For the text-containing cell, return its midpoint in [X, Y] coordinate format. 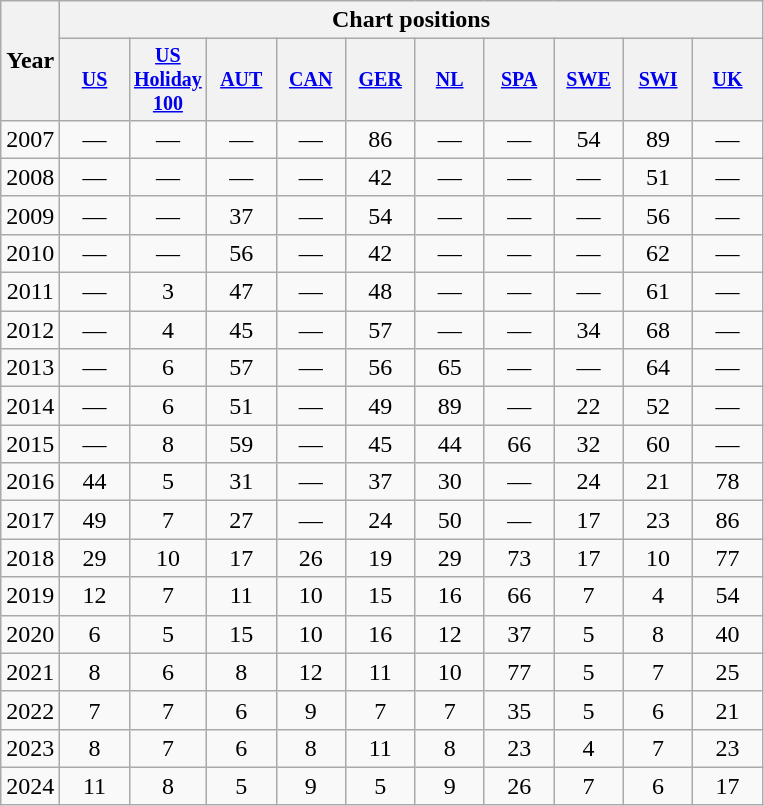
22 [588, 406]
US Holiday 100 [168, 80]
2007 [30, 139]
CAN [310, 80]
52 [658, 406]
2010 [30, 253]
73 [518, 558]
UK [728, 80]
25 [728, 672]
2021 [30, 672]
68 [658, 330]
62 [658, 253]
2012 [30, 330]
SPA [518, 80]
27 [242, 520]
2024 [30, 786]
Chart positions [411, 20]
2019 [30, 596]
32 [588, 444]
59 [242, 444]
SWE [588, 80]
2014 [30, 406]
40 [728, 634]
Year [30, 61]
19 [380, 558]
AUT [242, 80]
2020 [30, 634]
50 [450, 520]
2009 [30, 215]
2017 [30, 520]
NL [450, 80]
60 [658, 444]
2008 [30, 177]
31 [242, 482]
61 [658, 292]
GER [380, 80]
3 [168, 292]
65 [450, 368]
2018 [30, 558]
US [94, 80]
35 [518, 710]
2023 [30, 748]
SWI [658, 80]
48 [380, 292]
34 [588, 330]
2011 [30, 292]
2016 [30, 482]
78 [728, 482]
2015 [30, 444]
2013 [30, 368]
30 [450, 482]
64 [658, 368]
47 [242, 292]
2022 [30, 710]
